Identify which cell holds the provided text, then report its (X, Y) central coordinate. 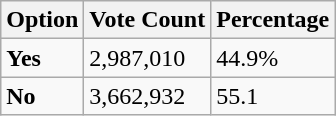
44.9% (273, 58)
Percentage (273, 20)
Vote Count (148, 20)
55.1 (273, 96)
3,662,932 (148, 96)
No (42, 96)
2,987,010 (148, 58)
Yes (42, 58)
Option (42, 20)
